Capture the cell that displays the provided text and extract its (x, y) central coordinate. 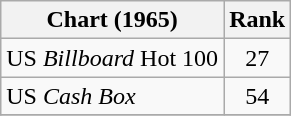
US Billboard Hot 100 (112, 58)
54 (258, 96)
Rank (258, 20)
27 (258, 58)
Chart (1965) (112, 20)
US Cash Box (112, 96)
